Locate the cell with the specified text and output its [X, Y] center coordinate. 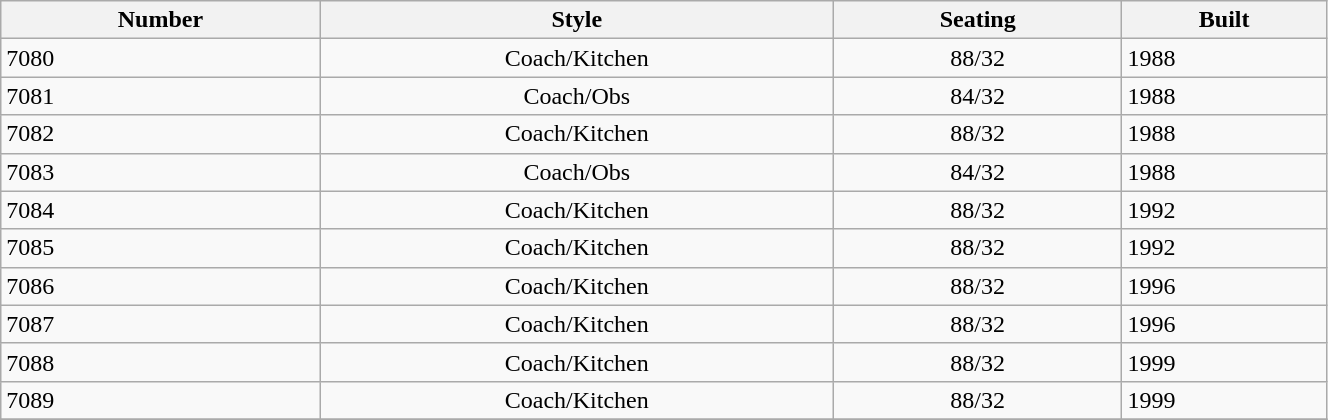
7087 [160, 324]
7085 [160, 248]
7088 [160, 362]
7080 [160, 58]
7086 [160, 286]
7083 [160, 172]
Built [1224, 20]
7082 [160, 134]
Number [160, 20]
7089 [160, 400]
Style [576, 20]
7081 [160, 96]
Seating [977, 20]
7084 [160, 210]
